Provide the [x, y] coordinate of the cell's center where the given text is located.  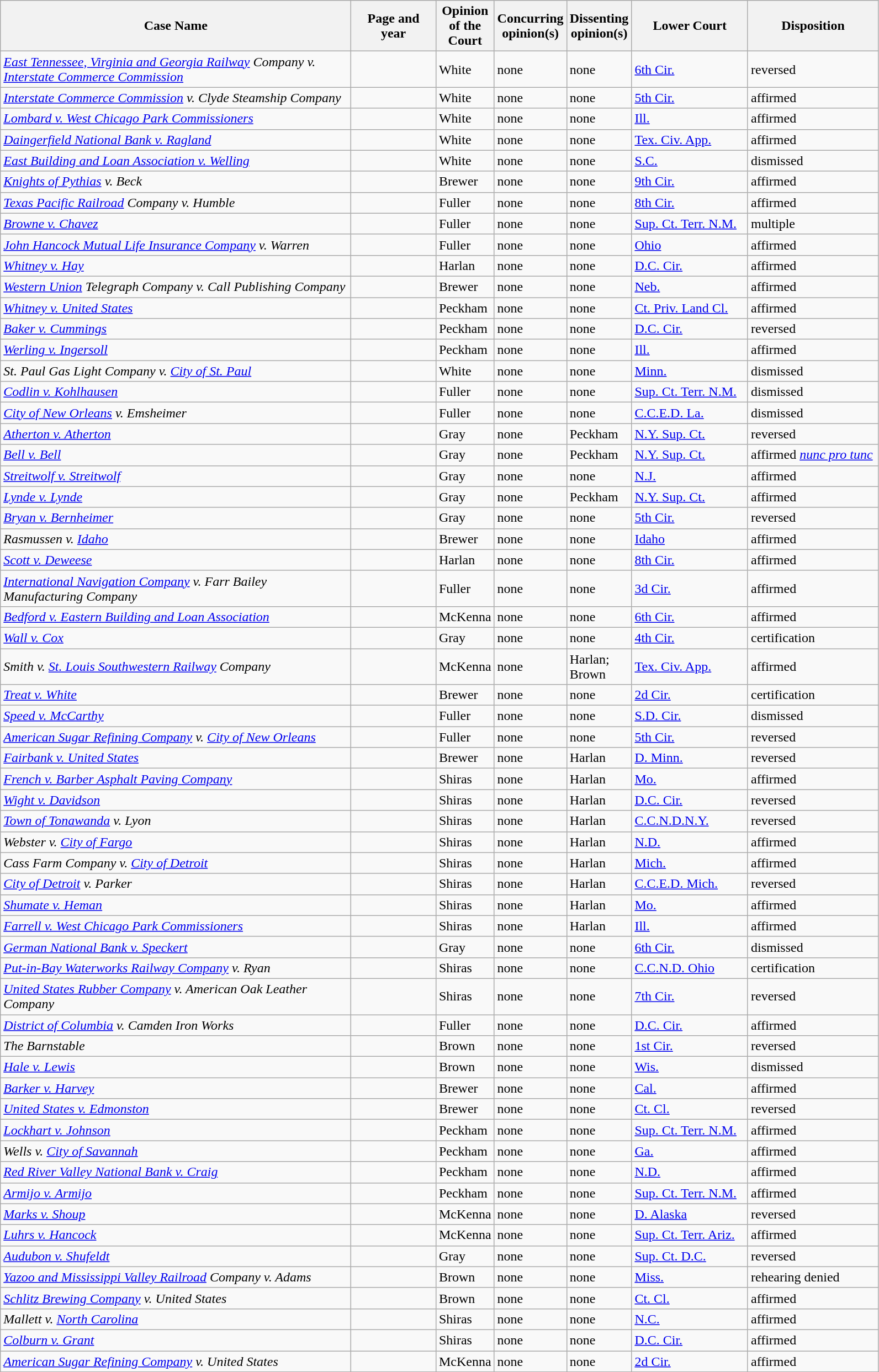
Dissenting opinion(s) [599, 26]
Opinion of the Court [465, 26]
Wells v. City of Savannah [176, 1151]
Barker v. Harvey [176, 1088]
C.C.E.D. La. [690, 413]
East Tennessee, Virginia and Georgia Railway Company v. Interstate Commerce Commission [176, 70]
Disposition [813, 26]
C.C.N.D. Ohio [690, 968]
Baker v. Cummings [176, 329]
Smith v. St. Louis Southwestern Railway Company [176, 666]
Lynde v. Lynde [176, 497]
Streitwolf v. Streitwolf [176, 476]
United States v. Edmonston [176, 1109]
Colburn v. Grant [176, 1340]
N.C. [690, 1319]
Luhrs v. Hancock [176, 1235]
Put-in-Bay Waterworks Railway Company v. Ryan [176, 968]
Codlin v. Kohlhausen [176, 392]
Hale v. Lewis [176, 1067]
9th Cir. [690, 182]
Bell v. Bell [176, 455]
Case Name [176, 26]
Werling v. Ingersoll [176, 350]
Bryan v. Bernheimer [176, 518]
Wall v. Cox [176, 638]
East Building and Loan Association v. Welling [176, 161]
1st Cir. [690, 1046]
Texas Pacific Railroad Company v. Humble [176, 203]
Miss. [690, 1277]
Red River Valley National Bank v. Craig [176, 1172]
multiple [813, 224]
C.C.E.D. Mich. [690, 884]
Fairbank v. United States [176, 758]
Atherton v. Atherton [176, 434]
Knights of Pythias v. Beck [176, 182]
Minn. [690, 371]
American Sugar Refining Company v. City of New Orleans [176, 737]
Browne v. Chavez [176, 224]
Ohio [690, 245]
C.C.N.D.N.Y. [690, 821]
John Hancock Mutual Life Insurance Company v. Warren [176, 245]
Town of Tonawanda v. Lyon [176, 821]
Yazoo and Mississippi Valley Railroad Company v. Adams [176, 1277]
Wight v. Davidson [176, 800]
Mich. [690, 863]
Whitney v. United States [176, 308]
Concurring opinion(s) [530, 26]
Ct. Priv. Land Cl. [690, 308]
Shumate v. Heman [176, 905]
Audubon v. Shufeldt [176, 1256]
3d Cir. [690, 589]
Whitney v. Hay [176, 266]
Ga. [690, 1151]
Idaho [690, 539]
Cal. [690, 1088]
International Navigation Company v. Farr Bailey Manufacturing Company [176, 589]
United States Rubber Company v. American Oak Leather Company [176, 996]
D. Alaska [690, 1214]
Treat v. White [176, 695]
American Sugar Refining Company v. United States [176, 1361]
Cass Farm Company v. City of Detroit [176, 863]
N.J. [690, 476]
Rasmussen v. Idaho [176, 539]
Mallett v. North Carolina [176, 1319]
Lower Court [690, 26]
The Barnstable [176, 1046]
Armijo v. Armijo [176, 1193]
Speed v. McCarthy [176, 716]
Wis. [690, 1067]
Western Union Telegraph Company v. Call Publishing Company [176, 287]
Schlitz Brewing Company v. United States [176, 1298]
French v. Barber Asphalt Paving Company [176, 779]
Interstate Commerce Commission v. Clyde Steamship Company [176, 98]
Harlan; Brown [599, 666]
7th Cir. [690, 996]
Scott v. Deweese [176, 560]
Lockhart v. Johnson [176, 1130]
City of New Orleans v. Emsheimer [176, 413]
German National Bank v. Speckert [176, 947]
S.D. Cir. [690, 716]
Daingerfield National Bank v. Ragland [176, 140]
District of Columbia v. Camden Iron Works [176, 1025]
City of Detroit v. Parker [176, 884]
affirmed nunc pro tunc [813, 455]
S.C. [690, 161]
Sup. Ct. Terr. Ariz. [690, 1235]
Farrell v. West Chicago Park Commissioners [176, 926]
Bedford v. Eastern Building and Loan Association [176, 617]
rehearing denied [813, 1277]
D. Minn. [690, 758]
St. Paul Gas Light Company v. City of St. Paul [176, 371]
Marks v. Shoup [176, 1214]
Webster v. City of Fargo [176, 842]
Sup. Ct. D.C. [690, 1256]
Neb. [690, 287]
Page and year [394, 26]
Lombard v. West Chicago Park Commissioners [176, 119]
4th Cir. [690, 638]
